Determine the (x, y) coordinate at the center of the cell enclosing the given text.  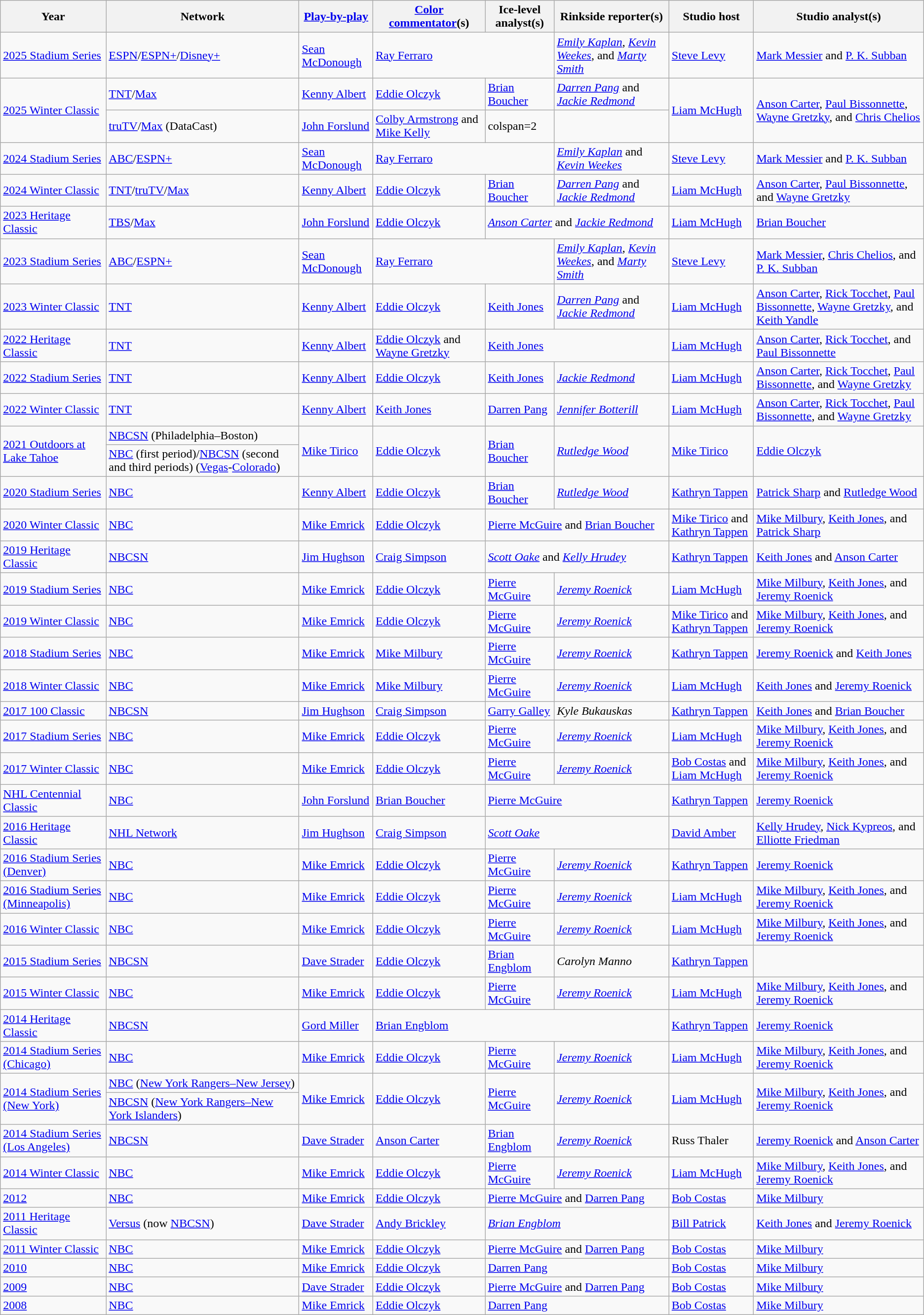
NBCSN (New York Rangers–New York Islanders) (202, 1109)
NHL Network (202, 832)
NBC (first period)/NBCSN (second and third periods) (Vegas-Colorado) (202, 461)
2014 Winter Classic (53, 1173)
Jennifer Botterill (612, 410)
Anson Carter and Jackie Redmond (577, 222)
2014 Heritage Classic (53, 1026)
2024 Stadium Series (53, 158)
Colby Armstrong and Mike Kelly (429, 126)
2020 Winter Classic (53, 525)
2025 Stadium Series (53, 55)
TNT/Max (202, 94)
2023 Stadium Series (53, 261)
2020 Stadium Series (53, 493)
NHL Centennial Classic (53, 801)
Keith Jones and Anson Carter (839, 557)
2024 Winter Classic (53, 191)
Patrick Sharp and Rutledge Wood (839, 493)
Play-by-play (336, 17)
Anson Carter, Rick Tocchet, Paul Bissonnette, Wayne Gretzky, and Keith Yandle (839, 307)
2016 Winter Classic (53, 929)
Anson Carter, Paul Bissonnette, Wayne Gretzky, and Chris Chelios (839, 110)
Garry Galley (520, 711)
TBS/Max (202, 222)
2022 Stadium Series (53, 377)
Scott Oake and Kelly Hrudey (577, 557)
Jeremy Roenick and Anson Carter (839, 1140)
2014 Stadium Series (New York) (53, 1099)
TNT/truTV/Max (202, 191)
Anson Carter, Rick Tocchet, and Paul Bissonnette (839, 346)
2010 (53, 1268)
Color commentator(s) (429, 17)
David Amber (711, 832)
2014 Stadium Series (Chicago) (53, 1057)
2025 Winter Classic (53, 110)
2019 Winter Classic (53, 621)
Ice-level analyst(s) (520, 17)
2015 Stadium Series (53, 962)
Kyle Bukauskas (612, 711)
2021 Outdoors at Lake Tahoe (53, 451)
Versus (now NBCSN) (202, 1223)
2023 Winter Classic (53, 307)
2011 Heritage Classic (53, 1223)
2009 (53, 1286)
2017 Stadium Series (53, 736)
NBC (New York Rangers–New Jersey) (202, 1083)
Bill Patrick (711, 1223)
Year (53, 17)
Andy Brickley (429, 1223)
2017 Winter Classic (53, 768)
Anson Carter, Paul Bissonnette, and Wayne Gretzky (839, 191)
2022 Heritage Classic (53, 346)
Eddie Olczyk and Wayne Gretzky (429, 346)
Network (202, 17)
2022 Winter Classic (53, 410)
2023 Heritage Classic (53, 222)
ESPN/ESPN+/Disney+ (202, 55)
Studio analyst(s) (839, 17)
Rinkside reporter(s) (612, 17)
Pierre McGuire and Brian Boucher (577, 525)
Mark Messier, Chris Chelios, and P. K. Subban (839, 261)
2018 Stadium Series (53, 654)
Russ Thaler (711, 1140)
Jackie Redmond (612, 377)
2016 Stadium Series (Denver) (53, 865)
2016 Heritage Classic (53, 832)
2018 Winter Classic (53, 685)
Keith Jones and Brian Boucher (839, 711)
Kelly Hrudey, Nick Kypreos, and Elliotte Friedman (839, 832)
colspan=2 (520, 126)
Carolyn Manno (612, 962)
2017 100 Classic (53, 711)
NBCSN (Philadelphia–Boston) (202, 435)
2011 Winter Classic (53, 1249)
2019 Stadium Series (53, 589)
Scott Oake (577, 832)
2016 Stadium Series (Minneapolis) (53, 896)
2014 Stadium Series (Los Angeles) (53, 1140)
Gord Miller (336, 1026)
Jeremy Roenick and Keith Jones (839, 654)
truTV/Max (DataCast) (202, 126)
2015 Winter Classic (53, 993)
2012 (53, 1198)
2008 (53, 1305)
Mike Milbury, Keith Jones, and Patrick Sharp (839, 525)
Bob Costas and Liam McHugh (711, 768)
Anson Carter (429, 1140)
2019 Heritage Classic (53, 557)
Emily Kaplan and Kevin Weekes (612, 158)
Studio host (711, 17)
